Scan for the cell matching the given text and deliver its (x, y) coordinate at center. 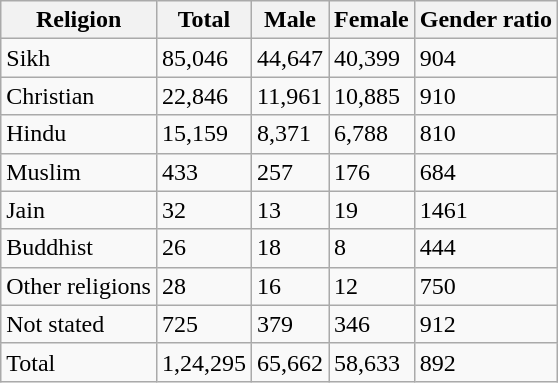
904 (486, 58)
13 (290, 210)
444 (486, 248)
Other religions (79, 286)
257 (290, 172)
810 (486, 134)
1461 (486, 210)
Sikh (79, 58)
750 (486, 286)
8,371 (290, 134)
40,399 (372, 58)
Religion (79, 20)
346 (372, 324)
26 (204, 248)
22,846 (204, 96)
6,788 (372, 134)
Gender ratio (486, 20)
Christian (79, 96)
Not stated (79, 324)
1,24,295 (204, 362)
15,159 (204, 134)
85,046 (204, 58)
684 (486, 172)
Buddhist (79, 248)
18 (290, 248)
Hindu (79, 134)
379 (290, 324)
176 (372, 172)
Female (372, 20)
Jain (79, 210)
910 (486, 96)
912 (486, 324)
16 (290, 286)
Muslim (79, 172)
19 (372, 210)
12 (372, 286)
10,885 (372, 96)
32 (204, 210)
58,633 (372, 362)
8 (372, 248)
892 (486, 362)
433 (204, 172)
11,961 (290, 96)
44,647 (290, 58)
Male (290, 20)
28 (204, 286)
65,662 (290, 362)
725 (204, 324)
